Pinpoint the cell where the given text exists, returning its (x, y) midpoint coordinate. 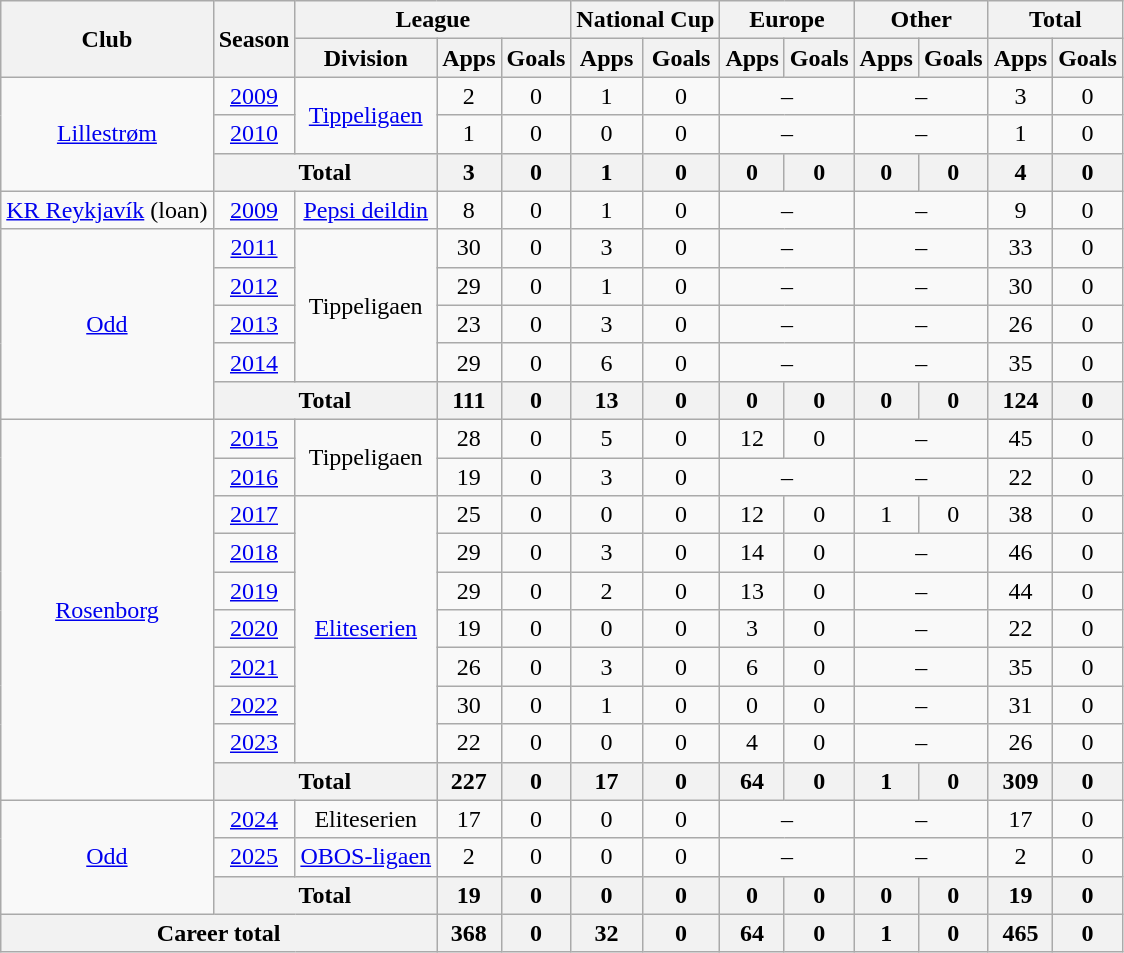
2017 (254, 515)
League (433, 20)
Other (921, 20)
465 (1020, 933)
2014 (254, 362)
2020 (254, 629)
Pepsi deildin (366, 210)
Season (254, 39)
33 (1020, 248)
2018 (254, 553)
2025 (254, 857)
9 (1020, 210)
2010 (254, 134)
Career total (219, 933)
Rosenborg (107, 610)
5 (607, 438)
111 (469, 400)
227 (469, 781)
Europe (787, 20)
32 (607, 933)
28 (469, 438)
2012 (254, 286)
2022 (254, 705)
2011 (254, 248)
8 (469, 210)
Division (366, 58)
National Cup (646, 20)
14 (752, 553)
45 (1020, 438)
25 (469, 515)
KR Reykjavík (loan) (107, 210)
2023 (254, 743)
124 (1020, 400)
46 (1020, 553)
Lillestrøm (107, 134)
Club (107, 39)
2021 (254, 667)
OBOS-ligaen (366, 857)
2015 (254, 438)
309 (1020, 781)
38 (1020, 515)
44 (1020, 591)
368 (469, 933)
2024 (254, 819)
2016 (254, 477)
31 (1020, 705)
2019 (254, 591)
2013 (254, 324)
23 (469, 324)
